From the cell containing the given text, extract its center point as [X, Y] coordinate. 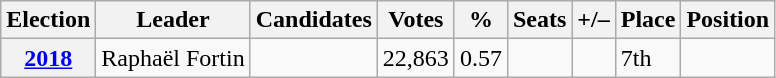
7th [648, 58]
Place [648, 20]
Position [728, 20]
Leader [173, 20]
+/– [594, 20]
2018 [48, 58]
22,863 [416, 58]
Raphaël Fortin [173, 58]
Seats [539, 20]
Votes [416, 20]
% [480, 20]
Election [48, 20]
0.57 [480, 58]
Candidates [314, 20]
